Detect which cell encompasses the target text, then output its [X, Y] center coordinate. 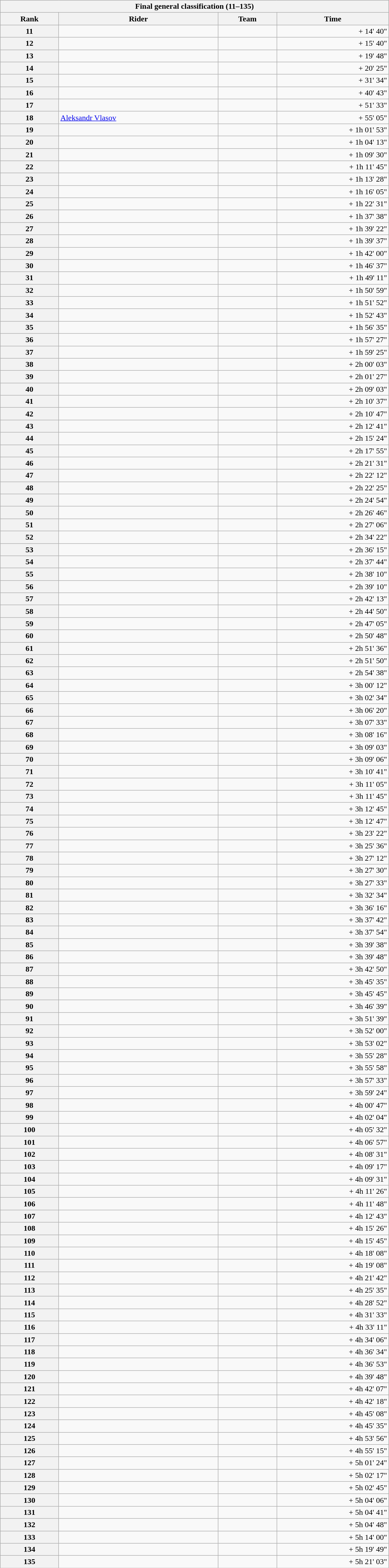
37 [29, 352]
+ 4h 34' 06" [333, 1340]
103 [29, 1167]
93 [29, 1043]
+ 3h 37' 42" [333, 920]
+ 31' 34" [333, 80]
43 [29, 426]
+ 3h 11' 45" [333, 796]
+ 2h 34' 22" [333, 537]
+ 3h 55' 28" [333, 1056]
+ 15' 40" [333, 43]
+ 4h 12' 43" [333, 1216]
+ 1h 39' 22" [333, 229]
41 [29, 401]
111 [29, 1265]
19 [29, 130]
122 [29, 1401]
+ 2h 51' 50" [333, 661]
95 [29, 1068]
66 [29, 710]
59 [29, 624]
+ 4h 55' 15" [333, 1451]
135 [29, 1562]
91 [29, 1019]
46 [29, 463]
+ 3h 27' 30" [333, 870]
+ 4h 25' 35" [333, 1290]
+ 5h 01' 24" [333, 1463]
58 [29, 611]
44 [29, 438]
56 [29, 587]
45 [29, 451]
97 [29, 1093]
+ 5h 04' 48" [333, 1525]
+ 2h 24' 54" [333, 500]
102 [29, 1155]
+ 4h 15' 45" [333, 1241]
+ 3h 39' 38" [333, 945]
99 [29, 1117]
+ 2h 36' 15" [333, 550]
+ 4h 00' 47" [333, 1105]
+ 3h 57' 33" [333, 1080]
40 [29, 389]
+ 14' 40" [333, 31]
+ 3h 02' 34" [333, 698]
123 [29, 1414]
+ 2h 01' 27" [333, 377]
80 [29, 883]
63 [29, 673]
+ 2h 27' 06" [333, 525]
132 [29, 1525]
60 [29, 636]
+ 3h 12' 47" [333, 821]
54 [29, 562]
50 [29, 512]
+ 2h 12' 41" [333, 426]
109 [29, 1241]
+ 1h 46' 37" [333, 266]
87 [29, 969]
112 [29, 1278]
+ 3h 36' 16" [333, 907]
129 [29, 1488]
+ 3h 25' 36" [333, 846]
+ 1h 50' 59" [333, 290]
29 [29, 253]
113 [29, 1290]
+ 4h 45' 35" [333, 1426]
+ 4h 08' 31" [333, 1155]
42 [29, 414]
+ 2h 54' 38" [333, 673]
+ 5h 19' 49" [333, 1550]
83 [29, 920]
+ 4h 36' 53" [333, 1364]
53 [29, 550]
65 [29, 698]
Team [248, 19]
+ 1h 11' 45" [333, 167]
+ 1h 16' 05" [333, 192]
+ 2h 00' 03" [333, 365]
+ 3h 52' 00" [333, 1031]
11 [29, 31]
89 [29, 994]
+ 4h 42' 07" [333, 1389]
125 [29, 1438]
+ 3h 09' 03" [333, 747]
+ 55' 05" [333, 117]
Final general classification (11–135) [194, 6]
+ 1h 04' 13" [333, 142]
31 [29, 278]
+ 4h 42' 18" [333, 1401]
+ 2h 38' 10" [333, 574]
117 [29, 1340]
+ 4h 31' 33" [333, 1315]
+ 2h 10' 37" [333, 401]
133 [29, 1537]
+ 5h 04' 06" [333, 1500]
+ 2h 51' 36" [333, 648]
38 [29, 365]
+ 2h 44' 50" [333, 611]
+ 4h 45' 08" [333, 1414]
105 [29, 1191]
Aleksandr Vlasov [138, 117]
+ 3h 11' 05" [333, 784]
76 [29, 833]
+ 1h 49' 11" [333, 278]
68 [29, 735]
+ 4h 11' 48" [333, 1204]
+ 2h 22' 12" [333, 475]
71 [29, 772]
+ 3h 23' 22" [333, 833]
+ 4h 19' 08" [333, 1265]
+ 3h 08' 16" [333, 735]
35 [29, 327]
+ 2h 37' 44" [333, 562]
17 [29, 105]
+ 5h 02' 45" [333, 1488]
23 [29, 179]
+ 5h 04' 41" [333, 1512]
27 [29, 229]
18 [29, 117]
+ 3h 42' 50" [333, 969]
+ 3h 46' 39" [333, 1006]
+ 4h 21' 42" [333, 1278]
55 [29, 574]
62 [29, 661]
+ 4h 11' 26" [333, 1191]
15 [29, 80]
+ 20' 25" [333, 68]
+ 3h 45' 35" [333, 982]
12 [29, 43]
120 [29, 1377]
30 [29, 266]
+ 19' 48" [333, 56]
81 [29, 895]
119 [29, 1364]
+ 3h 59' 24" [333, 1093]
101 [29, 1142]
24 [29, 192]
+ 1h 52' 43" [333, 315]
+ 4h 15' 26" [333, 1228]
+ 2h 47' 05" [333, 624]
+ 4h 09' 31" [333, 1179]
52 [29, 537]
+ 40' 43" [333, 93]
+ 1h 56' 35" [333, 327]
98 [29, 1105]
32 [29, 290]
94 [29, 1056]
108 [29, 1228]
116 [29, 1327]
134 [29, 1550]
+ 1h 01' 53" [333, 130]
+ 1h 09' 30" [333, 155]
+ 3h 10' 41" [333, 772]
74 [29, 809]
26 [29, 216]
69 [29, 747]
67 [29, 722]
121 [29, 1389]
+ 4h 39' 48" [333, 1377]
64 [29, 685]
34 [29, 315]
+ 3h 55' 58" [333, 1068]
+ 3h 51' 39" [333, 1019]
130 [29, 1500]
+ 5h 14' 00" [333, 1537]
48 [29, 488]
+ 4h 18' 08" [333, 1253]
14 [29, 68]
84 [29, 932]
70 [29, 760]
+ 1h 51' 52" [333, 303]
+ 2h 22' 25" [333, 488]
124 [29, 1426]
+ 4h 28' 52" [333, 1302]
+ 3h 45' 45" [333, 994]
+ 3h 32' 34" [333, 895]
+ 2h 39' 10" [333, 587]
+ 3h 37' 54" [333, 932]
+ 1h 42' 00" [333, 253]
36 [29, 340]
+ 1h 22' 31" [333, 204]
57 [29, 599]
+ 2h 17' 55" [333, 451]
39 [29, 377]
92 [29, 1031]
85 [29, 945]
28 [29, 241]
+ 1h 39' 37" [333, 241]
+ 4h 09' 17" [333, 1167]
78 [29, 858]
+ 2h 09' 03" [333, 389]
+ 2h 10' 47" [333, 414]
+ 4h 05' 32" [333, 1130]
100 [29, 1130]
118 [29, 1352]
+ 1h 59' 25" [333, 352]
49 [29, 500]
+ 4h 36' 34" [333, 1352]
+ 2h 50' 48" [333, 636]
107 [29, 1216]
33 [29, 303]
+ 2h 26' 46" [333, 512]
+ 3h 12' 45" [333, 809]
73 [29, 796]
96 [29, 1080]
77 [29, 846]
21 [29, 155]
+ 4h 53' 56" [333, 1438]
+ 3h 00' 12" [333, 685]
16 [29, 93]
+ 4h 33' 11" [333, 1327]
86 [29, 957]
127 [29, 1463]
+ 1h 57' 27" [333, 340]
+ 51' 33" [333, 105]
+ 3h 27' 12" [333, 858]
88 [29, 982]
131 [29, 1512]
+ 5h 21' 03" [333, 1562]
110 [29, 1253]
61 [29, 648]
+ 2h 21' 31" [333, 463]
75 [29, 821]
115 [29, 1315]
25 [29, 204]
+ 2h 42' 13" [333, 599]
+ 3h 07' 33" [333, 722]
+ 2h 15' 24" [333, 438]
51 [29, 525]
Time [333, 19]
+ 3h 09' 06" [333, 760]
104 [29, 1179]
+ 3h 06' 20" [333, 710]
+ 1h 13' 28" [333, 179]
82 [29, 907]
Rider [138, 19]
126 [29, 1451]
79 [29, 870]
+ 3h 27' 33" [333, 883]
+ 5h 02' 17" [333, 1475]
106 [29, 1204]
20 [29, 142]
+ 1h 37' 38" [333, 216]
13 [29, 56]
+ 3h 53' 02" [333, 1043]
+ 4h 02' 04" [333, 1117]
128 [29, 1475]
+ 4h 06' 57" [333, 1142]
90 [29, 1006]
Rank [29, 19]
+ 3h 39' 48" [333, 957]
72 [29, 784]
114 [29, 1302]
22 [29, 167]
47 [29, 475]
